From the cell containing the given text, extract its center point as [x, y] coordinate. 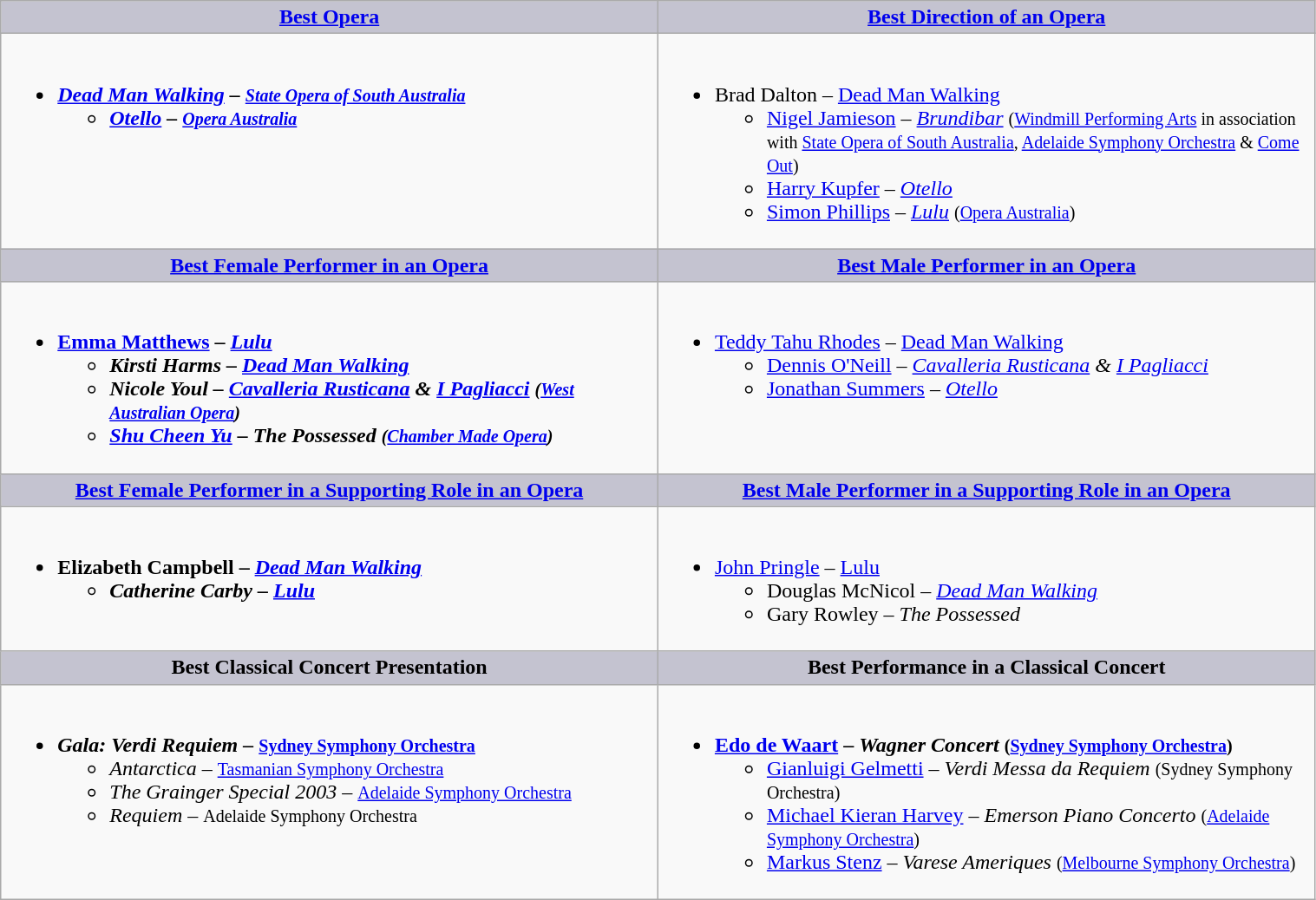
Best Female Performer in an Opera [330, 265]
Teddy Tahu Rhodes – Dead Man WalkingDennis O'Neill – Cavalleria Rusticana & I PagliacciJonathan Summers – Otello [986, 378]
John Pringle – LuluDouglas McNicol – Dead Man WalkingGary Rowley – The Possessed [986, 579]
Best Opera [330, 17]
Best Male Performer in a Supporting Role in an Opera [986, 490]
Best Direction of an Opera [986, 17]
Best Male Performer in an Opera [986, 265]
Dead Man Walking – State Opera of South AustraliaOtello – Opera Australia [330, 141]
Best Performance in a Classical Concert [986, 668]
Best Classical Concert Presentation [330, 668]
Best Female Performer in a Supporting Role in an Opera [330, 490]
Elizabeth Campbell – Dead Man WalkingCatherine Carby – Lulu [330, 579]
